Identify which cell holds the provided text, then report its [X, Y] central coordinate. 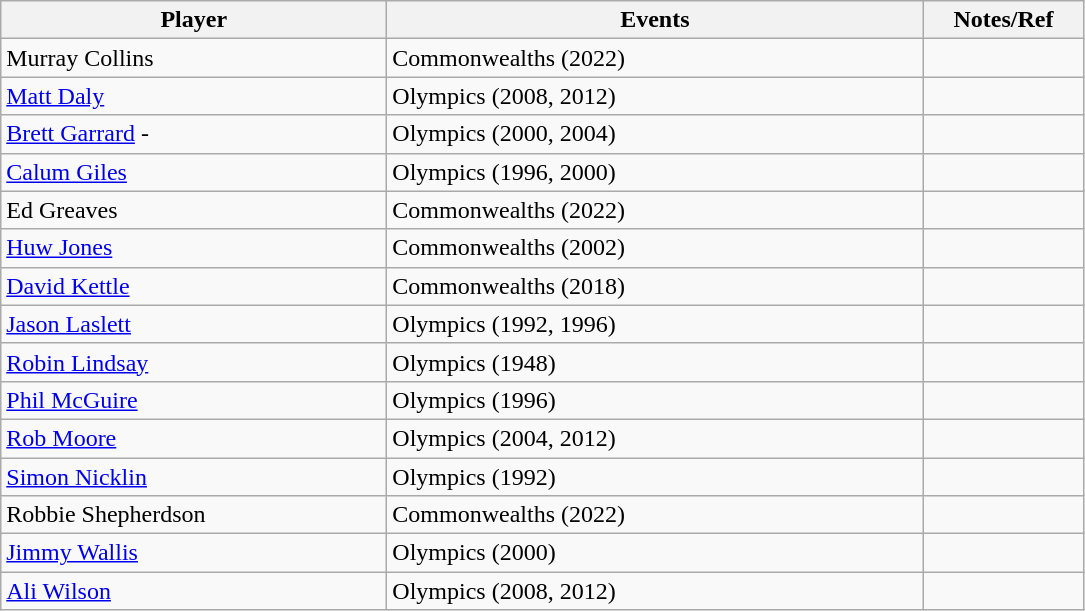
Brett Garrard - [194, 134]
Matt Daly [194, 96]
Phil McGuire [194, 400]
Rob Moore [194, 438]
Olympics (2004, 2012) [655, 438]
Robbie Shepherdson [194, 515]
Robin Lindsay [194, 362]
Commonwealths (2018) [655, 286]
Simon Nicklin [194, 477]
Olympics (2000) [655, 553]
Huw Jones [194, 248]
Olympics (1996) [655, 400]
Jason Laslett [194, 324]
Olympics (1992) [655, 477]
Player [194, 20]
Murray Collins [194, 58]
Olympics (2000, 2004) [655, 134]
Olympics (1992, 1996) [655, 324]
Notes/Ref [1004, 20]
Commonwealths (2002) [655, 248]
Olympics (1948) [655, 362]
Ali Wilson [194, 591]
Calum Giles [194, 172]
Ed Greaves [194, 210]
Events [655, 20]
Jimmy Wallis [194, 553]
David Kettle [194, 286]
Olympics (1996, 2000) [655, 172]
